Pinpoint the cell where the given text exists, returning its [x, y] midpoint coordinate. 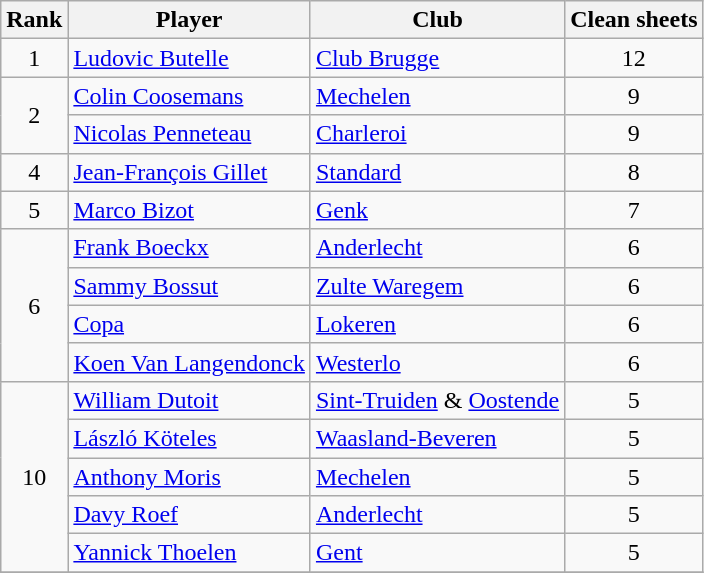
Copa [190, 324]
Zulte Waregem [437, 286]
László Köteles [190, 438]
Genk [437, 210]
Rank [34, 20]
Koen Van Langendonck [190, 362]
Gent [437, 553]
Anthony Moris [190, 477]
Davy Roef [190, 515]
Frank Boeckx [190, 248]
7 [634, 210]
12 [634, 58]
Jean-François Gillet [190, 172]
Westerlo [437, 362]
Club Brugge [437, 58]
Colin Coosemans [190, 96]
Marco Bizot [190, 210]
10 [34, 476]
Sammy Bossut [190, 286]
Player [190, 20]
Clean sheets [634, 20]
Ludovic Butelle [190, 58]
William Dutoit [190, 400]
1 [34, 58]
Standard [437, 172]
4 [34, 172]
Nicolas Penneteau [190, 134]
Waasland-Beveren [437, 438]
Sint-Truiden & Oostende [437, 400]
Yannick Thoelen [190, 553]
Club [437, 20]
8 [634, 172]
Charleroi [437, 134]
Lokeren [437, 324]
2 [34, 115]
